For the text-containing cell, return its midpoint in (X, Y) coordinate format. 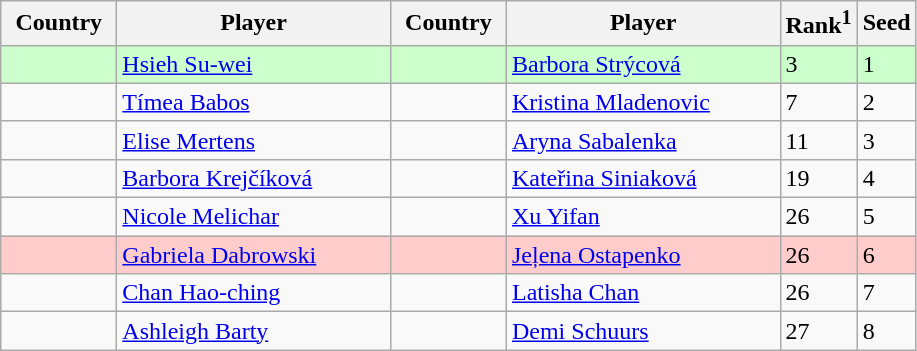
Latisha Chan (643, 293)
5 (886, 217)
Demi Schuurs (643, 331)
Nicole Melichar (254, 217)
Tímea Babos (254, 102)
11 (818, 140)
Gabriela Dabrowski (254, 255)
4 (886, 178)
6 (886, 255)
Barbora Strýcová (643, 64)
Aryna Sabalenka (643, 140)
1 (886, 64)
Ashleigh Barty (254, 331)
Kateřina Siniaková (643, 178)
8 (886, 331)
Barbora Krejčíková (254, 178)
Jeļena Ostapenko (643, 255)
Hsieh Su-wei (254, 64)
2 (886, 102)
Rank1 (818, 24)
Kristina Mladenovic (643, 102)
27 (818, 331)
Elise Mertens (254, 140)
Xu Yifan (643, 217)
Chan Hao-ching (254, 293)
Seed (886, 24)
19 (818, 178)
